Return (x, y) of the center of cell containing provided text 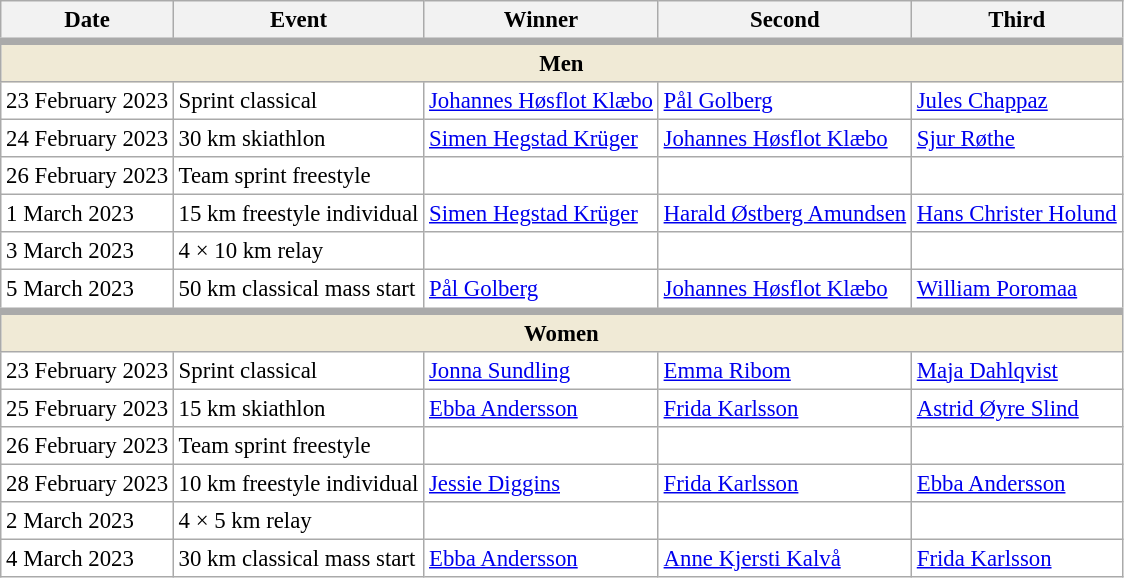
4 × 10 km relay (298, 251)
Hans Christer Holund (1016, 214)
30 km classical mass start (298, 558)
Women (562, 332)
Jules Chappaz (1016, 101)
Event (298, 22)
Second (784, 22)
Winner (542, 22)
10 km freestyle individual (298, 483)
25 February 2023 (88, 408)
50 km classical mass start (298, 290)
4 March 2023 (88, 558)
1 March 2023 (88, 214)
Jessie Diggins (542, 483)
3 March 2023 (88, 251)
William Poromaa (1016, 290)
5 March 2023 (88, 290)
Harald Østberg Amundsen (784, 214)
24 February 2023 (88, 139)
30 km skiathlon (298, 139)
2 March 2023 (88, 521)
Date (88, 22)
4 × 5 km relay (298, 521)
15 km freestyle individual (298, 214)
Sjur Røthe (1016, 139)
Third (1016, 22)
Anne Kjersti Kalvå (784, 558)
Jonna Sundling (542, 370)
Men (562, 62)
Astrid Øyre Slind (1016, 408)
Maja Dahlqvist (1016, 370)
15 km skiathlon (298, 408)
Emma Ribom (784, 370)
28 February 2023 (88, 483)
